Capture the cell that displays the provided text and extract its [X, Y] central coordinate. 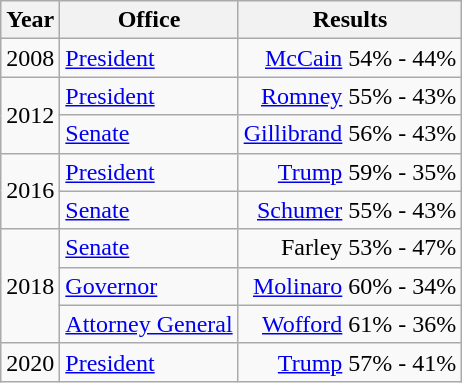
2020 [30, 362]
Molinaro 60% - 34% [350, 286]
Schumer 55% - 43% [350, 210]
Office [149, 20]
Year [30, 20]
Wofford 61% - 36% [350, 324]
Trump 59% - 35% [350, 172]
Romney 55% - 43% [350, 96]
2012 [30, 115]
2008 [30, 58]
2016 [30, 191]
Gillibrand 56% - 43% [350, 134]
2018 [30, 286]
Farley 53% - 47% [350, 248]
Attorney General [149, 324]
McCain 54% - 44% [350, 58]
Results [350, 20]
Trump 57% - 41% [350, 362]
Governor [149, 286]
